Find where the given text appears and provide that cell's center as [X, Y] coordinate. 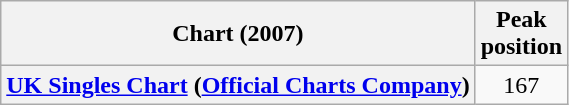
Chart (2007) [238, 34]
Peakposition [521, 34]
UK Singles Chart (Official Charts Company) [238, 85]
167 [521, 85]
